Pinpoint the cell where the given text exists, returning its [x, y] midpoint coordinate. 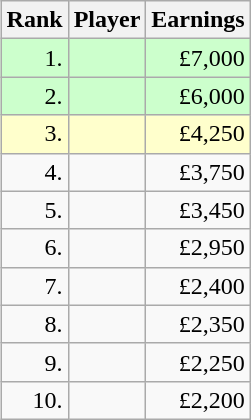
2. [34, 96]
Rank [34, 20]
£3,750 [198, 172]
£6,000 [198, 96]
£2,950 [198, 248]
£2,200 [198, 400]
Earnings [198, 20]
£2,400 [198, 286]
£2,250 [198, 362]
5. [34, 210]
9. [34, 362]
4. [34, 172]
7. [34, 286]
£4,250 [198, 134]
8. [34, 324]
£7,000 [198, 58]
£3,450 [198, 210]
3. [34, 134]
10. [34, 400]
£2,350 [198, 324]
6. [34, 248]
1. [34, 58]
Player [107, 20]
